Determine the (X, Y) coordinate at the center of the cell enclosing the given text.  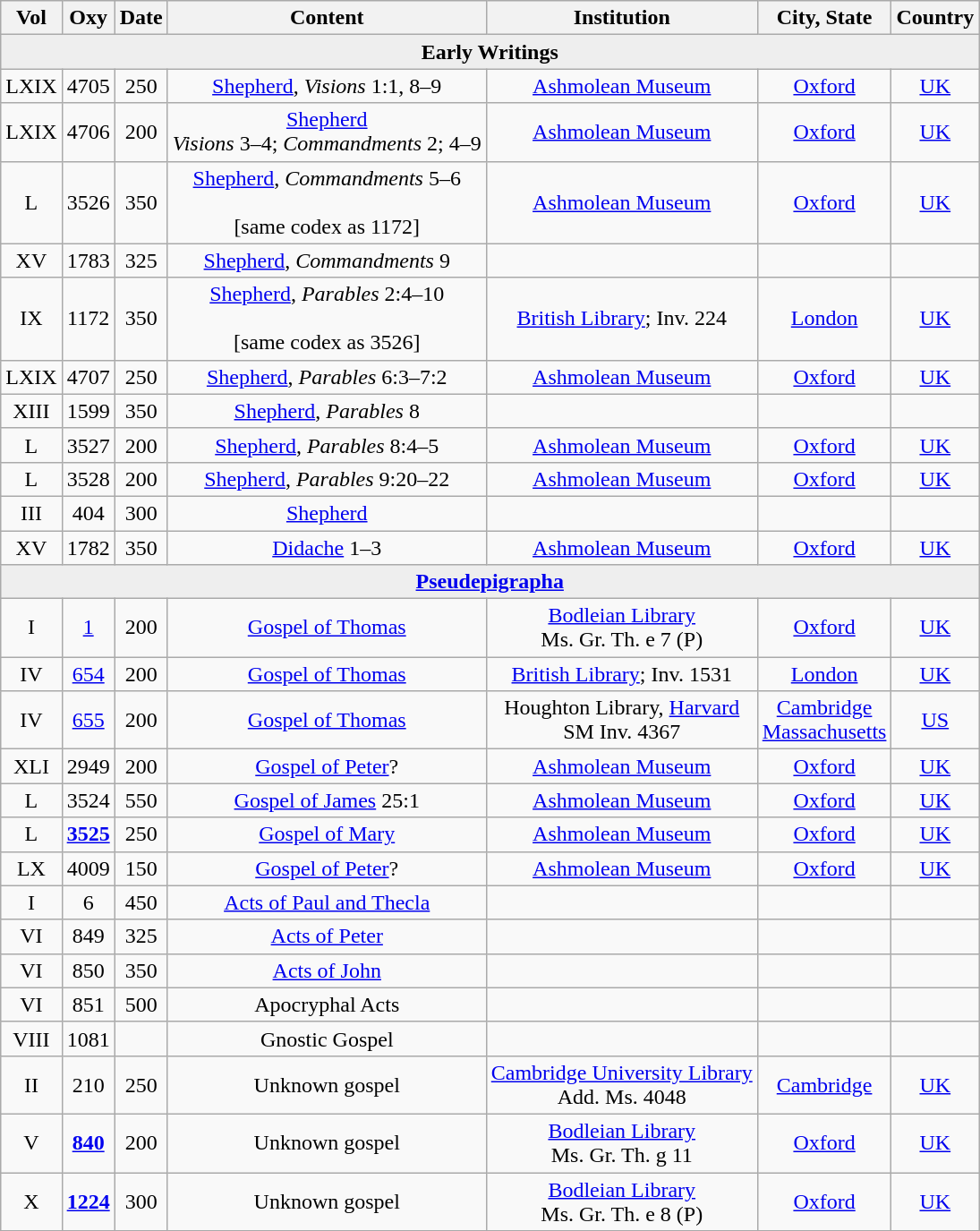
US (935, 720)
British Library; Inv. 224 (621, 319)
500 (141, 1004)
Pseudepigrapha (490, 582)
Acts of Paul and Thecla (327, 902)
849 (88, 936)
654 (88, 674)
CambridgeMassachusetts (824, 720)
VIII (31, 1039)
Gospel of Mary (327, 834)
XIII (31, 411)
Apocryphal Acts (327, 1004)
Didache 1–3 (327, 547)
Shepherd, Visions 1:1, 8–9 (327, 86)
404 (88, 513)
Early Writings (490, 52)
Houghton Library, HarvardSM Inv. 4367 (621, 720)
LX (31, 868)
Shepherd, Parables 2:4–10[same codex as 3526] (327, 319)
Institution (621, 18)
II (31, 1085)
ShepherdVisions 3–4; Commandments 2; 4–9 (327, 133)
Acts of John (327, 970)
1 (88, 628)
4706 (88, 133)
Date (141, 18)
4009 (88, 868)
3527 (88, 445)
210 (88, 1085)
Bodleian LibraryMs. Gr. Th. g 11 (621, 1142)
550 (141, 800)
655 (88, 720)
1783 (88, 261)
1782 (88, 547)
V (31, 1142)
3528 (88, 479)
150 (141, 868)
British Library; Inv. 1531 (621, 674)
4705 (88, 86)
1224 (88, 1201)
3526 (88, 202)
X (31, 1201)
Cambridge University LibraryAdd. Ms. 4048 (621, 1085)
Shepherd, Commandments 5–6[same codex as 1172] (327, 202)
4707 (88, 377)
1172 (88, 319)
Shepherd, Parables 6:3–7:2 (327, 377)
Shepherd, Parables 8:4–5 (327, 445)
III (31, 513)
1081 (88, 1039)
6 (88, 902)
Cambridge (824, 1085)
Bodleian LibraryMs. Gr. Th. e 8 (P) (621, 1201)
Content (327, 18)
Bodleian LibraryMs. Gr. Th. e 7 (P) (621, 628)
2949 (88, 766)
840 (88, 1142)
851 (88, 1004)
3525 (88, 834)
City, State (824, 18)
Shepherd, Parables 8 (327, 411)
850 (88, 970)
3524 (88, 800)
Oxy (88, 18)
IX (31, 319)
XLI (31, 766)
450 (141, 902)
Shepherd (327, 513)
Acts of Peter (327, 936)
Country (935, 18)
Shepherd, Parables 9:20–22 (327, 479)
1599 (88, 411)
Gnostic Gospel (327, 1039)
Vol (31, 18)
Shepherd, Commandments 9 (327, 261)
Gospel of James 25:1 (327, 800)
